Determine the [X, Y] coordinate at the center of the cell enclosing the given text.  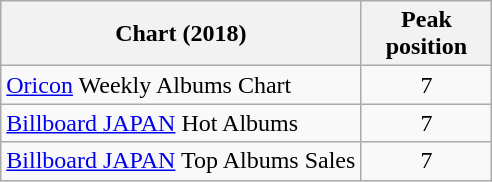
Peak position [426, 34]
Chart (2018) [181, 34]
Oricon Weekly Albums Chart [181, 85]
Billboard JAPAN Top Albums Sales [181, 161]
Billboard JAPAN Hot Albums [181, 123]
